Output the (X, Y) coordinate of the center of the cell containing the given text.  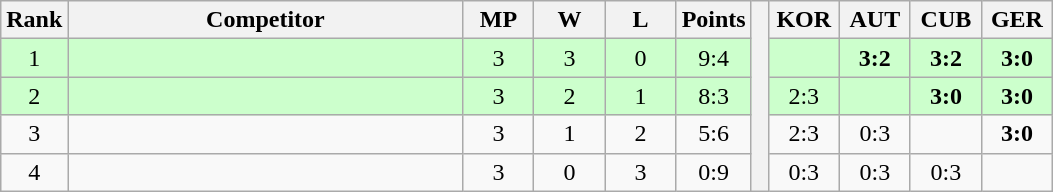
L (640, 20)
KOR (804, 20)
W (570, 20)
Rank (34, 20)
Competitor (266, 20)
MP (498, 20)
Points (714, 20)
8:3 (714, 96)
GER (1016, 20)
0:9 (714, 172)
CUB (946, 20)
9:4 (714, 58)
5:6 (714, 134)
4 (34, 172)
AUT (874, 20)
